Determine the [X, Y] coordinate at the center of the cell enclosing the given text.  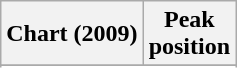
Peakposition [189, 34]
Chart (2009) [72, 34]
